Find where the given text appears and provide that cell's center as [X, Y] coordinate. 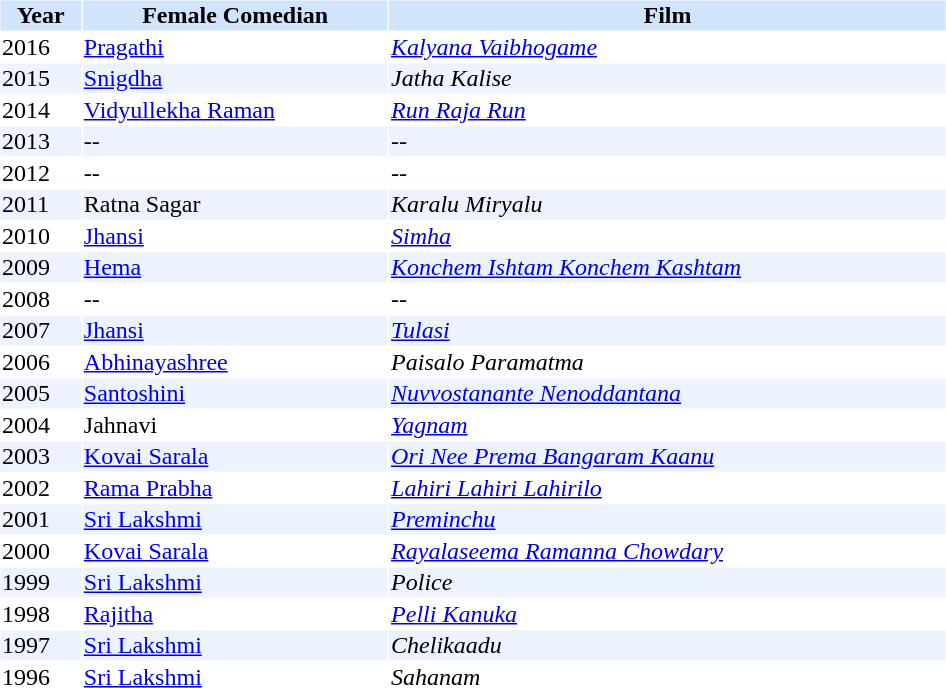
Nuvvostanante Nenoddantana [668, 393]
Pragathi [235, 47]
2008 [40, 299]
Konchem Ishtam Konchem Kashtam [668, 267]
Ori Nee Prema Bangaram Kaanu [668, 457]
Rama Prabha [235, 488]
Yagnam [668, 425]
Tulasi [668, 331]
2001 [40, 519]
Simha [668, 236]
2016 [40, 47]
Run Raja Run [668, 110]
2013 [40, 141]
Year [40, 15]
Rayalaseema Ramanna Chowdary [668, 551]
Kalyana Vaibhogame [668, 47]
Snigdha [235, 79]
2009 [40, 267]
Abhinayashree [235, 362]
Preminchu [668, 519]
2012 [40, 173]
2015 [40, 79]
Police [668, 583]
Santoshini [235, 393]
2007 [40, 331]
Chelikaadu [668, 645]
1999 [40, 583]
Film [668, 15]
2002 [40, 488]
2003 [40, 457]
2006 [40, 362]
Ratna Sagar [235, 205]
Rajitha [235, 614]
Lahiri Lahiri Lahirilo [668, 488]
2014 [40, 110]
2011 [40, 205]
Pelli Kanuka [668, 614]
Jatha Kalise [668, 79]
Female Comedian [235, 15]
1997 [40, 645]
2004 [40, 425]
Vidyullekha Raman [235, 110]
2005 [40, 393]
2010 [40, 236]
Jahnavi [235, 425]
1998 [40, 614]
2000 [40, 551]
Paisalo Paramatma [668, 362]
Hema [235, 267]
Karalu Miryalu [668, 205]
